Provide the (X, Y) coordinate of the cell's center where the given text is located.  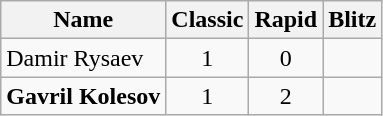
Classic (208, 20)
Blitz (352, 20)
Damir Rysaev (84, 58)
2 (286, 96)
Gavril Kolesov (84, 96)
Rapid (286, 20)
0 (286, 58)
Name (84, 20)
